Extract the [x, y] coordinate from the center of the cell holding the provided text.  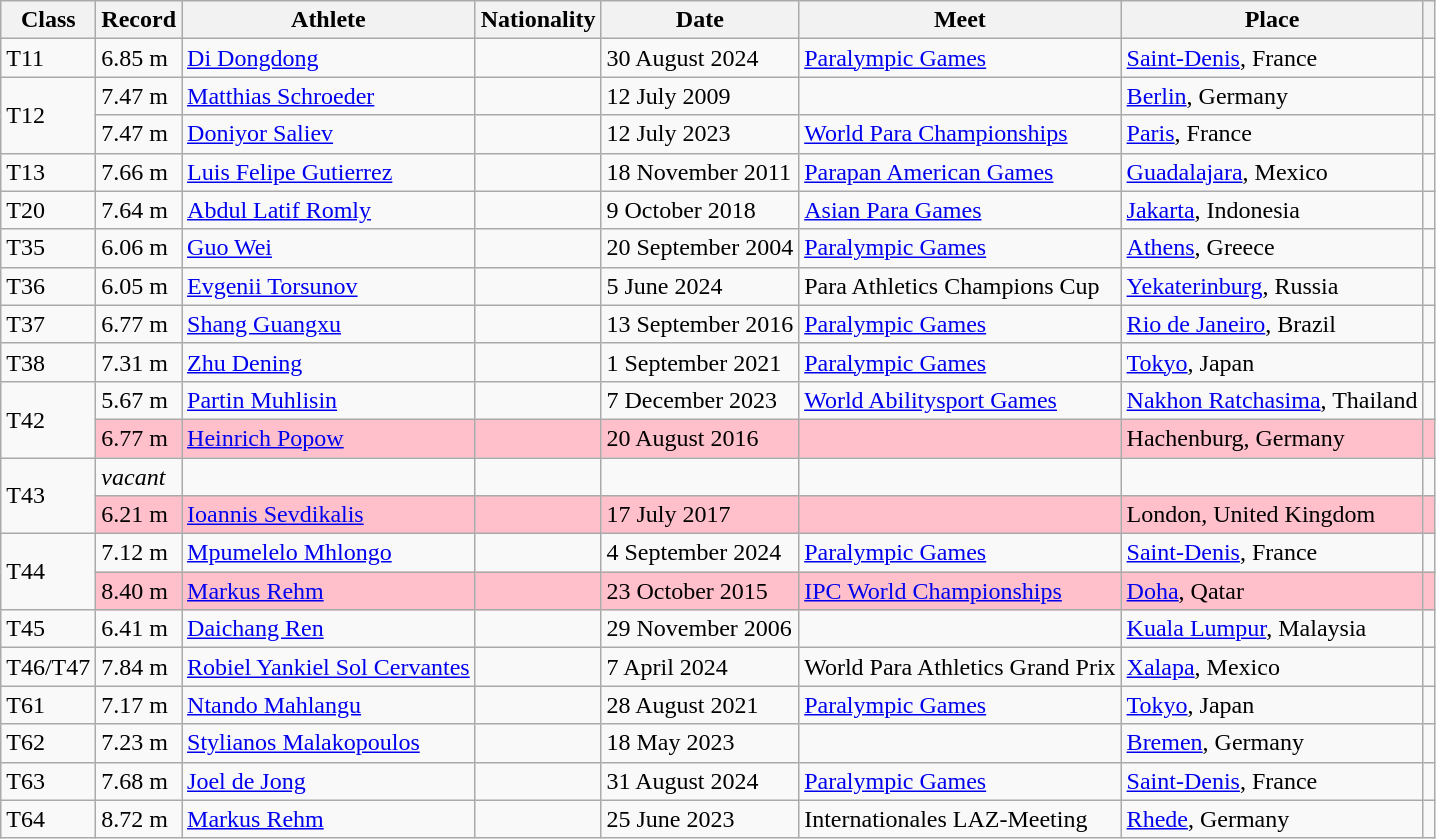
Di Dongdong [329, 58]
Heinrich Popow [329, 438]
Athlete [329, 20]
Berlin, Germany [1272, 96]
17 July 2017 [700, 515]
Stylianos Malakopoulos [329, 743]
Record [139, 20]
7.17 m [139, 705]
8.72 m [139, 819]
Joel de Jong [329, 781]
Matthias Schroeder [329, 96]
World Para Championships [960, 134]
4 September 2024 [700, 553]
13 September 2016 [700, 324]
T13 [48, 172]
20 September 2004 [700, 248]
5 June 2024 [700, 286]
Guo Wei [329, 248]
T36 [48, 286]
8.40 m [139, 591]
Para Athletics Champions Cup [960, 286]
Luis Felipe Gutierrez [329, 172]
T61 [48, 705]
vacant [139, 477]
T38 [48, 362]
29 November 2006 [700, 629]
7.66 m [139, 172]
T20 [48, 210]
7.12 m [139, 553]
7.23 m [139, 743]
Athens, Greece [1272, 248]
Daichang Ren [329, 629]
6.41 m [139, 629]
T64 [48, 819]
7.31 m [139, 362]
T12 [48, 115]
Rio de Janeiro, Brazil [1272, 324]
Kuala Lumpur, Malaysia [1272, 629]
18 May 2023 [700, 743]
Jakarta, Indonesia [1272, 210]
Doha, Qatar [1272, 591]
World Para Athletics Grand Prix [960, 667]
Xalapa, Mexico [1272, 667]
6.85 m [139, 58]
31 August 2024 [700, 781]
IPC World Championships [960, 591]
Abdul Latif Romly [329, 210]
Yekaterinburg, Russia [1272, 286]
Ioannis Sevdikalis [329, 515]
Nakhon Ratchasima, Thailand [1272, 400]
London, United Kingdom [1272, 515]
1 September 2021 [700, 362]
Internationales LAZ-Meeting [960, 819]
Asian Para Games [960, 210]
18 November 2011 [700, 172]
Meet [960, 20]
20 August 2016 [700, 438]
7.84 m [139, 667]
T45 [48, 629]
Shang Guangxu [329, 324]
Ntando Mahlangu [329, 705]
Date [700, 20]
7.64 m [139, 210]
T63 [48, 781]
T46/T47 [48, 667]
Place [1272, 20]
T44 [48, 572]
T42 [48, 419]
Paris, France [1272, 134]
Bremen, Germany [1272, 743]
T11 [48, 58]
7 April 2024 [700, 667]
Nationality [538, 20]
12 July 2023 [700, 134]
28 August 2021 [700, 705]
T37 [48, 324]
23 October 2015 [700, 591]
Evgenii Torsunov [329, 286]
Doniyor Saliev [329, 134]
World Abilitysport Games [960, 400]
9 October 2018 [700, 210]
25 June 2023 [700, 819]
6.06 m [139, 248]
7.68 m [139, 781]
Zhu Dening [329, 362]
Mpumelelo Mhlongo [329, 553]
T43 [48, 496]
7 December 2023 [700, 400]
T62 [48, 743]
Robiel Yankiel Sol Cervantes [329, 667]
Partin Muhlisin [329, 400]
5.67 m [139, 400]
Guadalajara, Mexico [1272, 172]
12 July 2009 [700, 96]
30 August 2024 [700, 58]
6.21 m [139, 515]
Class [48, 20]
Parapan American Games [960, 172]
6.05 m [139, 286]
Rhede, Germany [1272, 819]
Hachenburg, Germany [1272, 438]
T35 [48, 248]
